Scan for the cell matching the given text and deliver its [X, Y] coordinate at center. 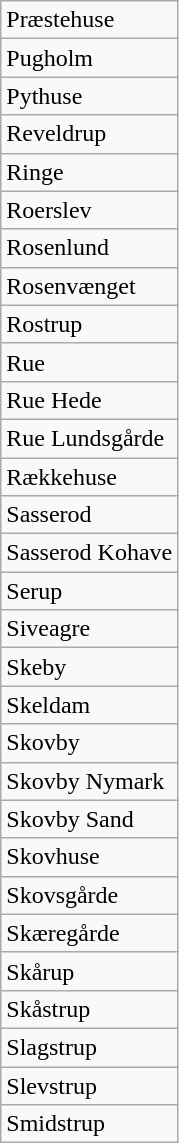
Sasserod Kohave [90, 553]
Rue Lundsgårde [90, 438]
Skovhuse [90, 857]
Skeby [90, 667]
Rostrup [90, 324]
Skovsgårde [90, 895]
Slagstrup [90, 1047]
Skårup [90, 971]
Rosenlund [90, 248]
Reveldrup [90, 134]
Sasserod [90, 515]
Rosenvænget [90, 286]
Roerslev [90, 210]
Skåstrup [90, 1009]
Skovby Nymark [90, 781]
Pythuse [90, 96]
Pugholm [90, 58]
Rue [90, 362]
Ringe [90, 172]
Smidstrup [90, 1124]
Skovby Sand [90, 819]
Skovby [90, 743]
Rækkehuse [90, 477]
Siveagre [90, 629]
Præstehuse [90, 20]
Slevstrup [90, 1085]
Skæregårde [90, 933]
Rue Hede [90, 400]
Skeldam [90, 705]
Serup [90, 591]
